Determine the (x, y) coordinate at the center of the cell enclosing the given text.  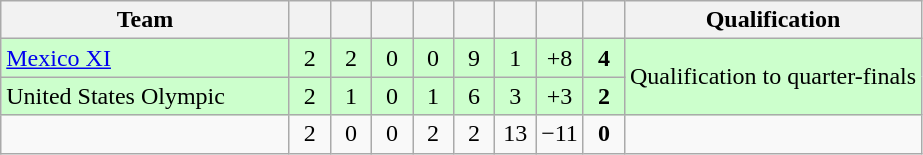
13 (516, 134)
−11 (560, 134)
9 (474, 58)
+3 (560, 96)
4 (604, 58)
Qualification (772, 20)
United States Olympic (146, 96)
Qualification to quarter-finals (772, 77)
3 (516, 96)
6 (474, 96)
Mexico XI (146, 58)
Team (146, 20)
+8 (560, 58)
